Identify which cell holds the provided text, then report its [X, Y] central coordinate. 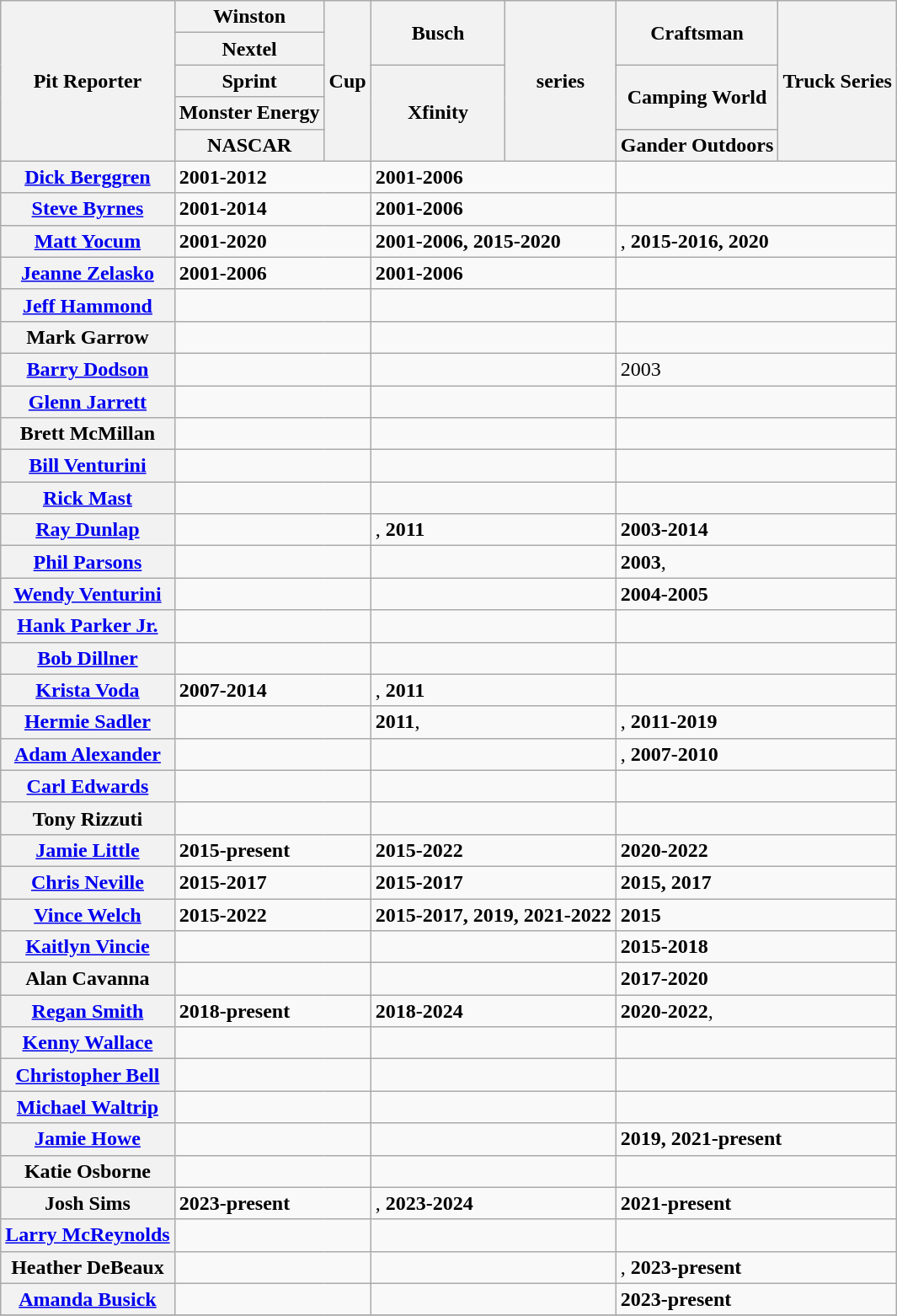
Nextel [249, 49]
Josh Sims [88, 1203]
Bill Venturini [88, 466]
, 2007-2010 [756, 754]
Chris Neville [88, 882]
Michael Waltrip [88, 1107]
2015-present [273, 850]
Hank Parker Jr. [88, 626]
Sprint [249, 81]
NASCAR [249, 145]
Truck Series [837, 81]
Matt Yocum [88, 241]
, 2023-present [756, 1267]
2001-2020 [273, 241]
Winston [249, 17]
Krista Voda [88, 690]
Phil Parsons [88, 562]
, 2023-2024 [494, 1203]
Alan Cavanna [88, 979]
2003-2014 [756, 530]
Christopher Bell [88, 1075]
2001-2012 [273, 177]
2018-present [273, 1011]
Kaitlyn Vincie [88, 947]
Xfinity [438, 113]
2004-2005 [756, 594]
Larry McReynolds [88, 1235]
Steve Byrnes [88, 209]
Cup [347, 81]
Dick Berggren [88, 177]
Glenn Jarrett [88, 402]
2015, 2017 [756, 882]
Mark Garrow [88, 337]
2015-2017, 2019, 2021-2022 [494, 914]
, 2011-2019 [756, 722]
Rick Mast [88, 498]
Busch [438, 33]
series [561, 81]
Craftsman [697, 33]
Hermie Sadler [88, 722]
2020-2022 [756, 850]
2015 [756, 914]
Bob Dillner [88, 658]
Ray Dunlap [88, 530]
Carl Edwards [88, 786]
Jeanne Zelasko [88, 273]
2003, [756, 562]
Tony Rizzuti [88, 818]
Brett McMillan [88, 434]
Adam Alexander [88, 754]
2001-2006, 2015-2020 [494, 241]
2018-2024 [494, 1011]
, 2015-2016, 2020 [756, 241]
Katie Osborne [88, 1171]
2021-present [756, 1203]
Jamie Little [88, 850]
Jamie Howe [88, 1139]
2007-2014 [273, 690]
2015-2018 [756, 947]
Jeff Hammond [88, 305]
2019, 2021-present [756, 1139]
Heather DeBeaux [88, 1267]
Wendy Venturini [88, 594]
Camping World [697, 97]
Vince Welch [88, 914]
Amanda Busick [88, 1299]
Kenny Wallace [88, 1043]
2001-2014 [273, 209]
Pit Reporter [88, 81]
Gander Outdoors [697, 145]
Barry Dodson [88, 369]
2020-2022, [756, 1011]
Regan Smith [88, 1011]
2011, [494, 722]
2003 [756, 369]
2017-2020 [756, 979]
Monster Energy [249, 113]
